Output the [X, Y] coordinate of the center of the cell containing the given text.  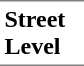
Street Level [42, 33]
